Return (x, y) of the center of cell containing provided text 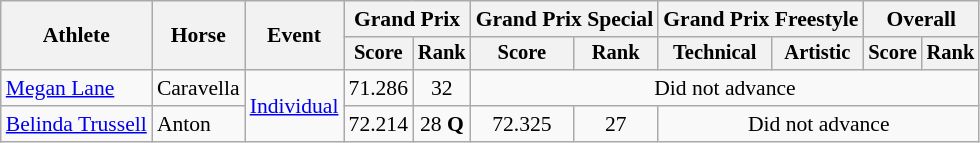
Caravella (198, 88)
Horse (198, 36)
27 (616, 124)
28 Q (442, 124)
Grand Prix (408, 19)
Artistic (817, 54)
72.214 (378, 124)
Technical (714, 54)
Belinda Trussell (76, 124)
71.286 (378, 88)
Anton (198, 124)
32 (442, 88)
Megan Lane (76, 88)
Grand Prix Special (565, 19)
Athlete (76, 36)
Event (294, 36)
Individual (294, 106)
Overall (921, 19)
Grand Prix Freestyle (760, 19)
72.325 (522, 124)
